Output the [x, y] coordinate of the center of the cell containing the given text.  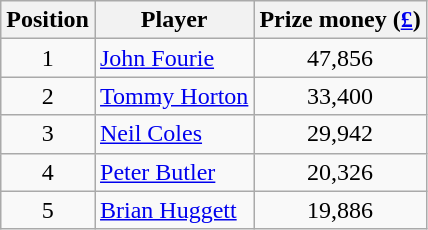
Tommy Horton [174, 96]
Neil Coles [174, 134]
Position [48, 20]
33,400 [340, 96]
Player [174, 20]
47,856 [340, 58]
29,942 [340, 134]
Prize money (£) [340, 20]
Peter Butler [174, 172]
4 [48, 172]
Brian Huggett [174, 210]
1 [48, 58]
20,326 [340, 172]
John Fourie [174, 58]
2 [48, 96]
3 [48, 134]
5 [48, 210]
19,886 [340, 210]
